Identify which cell holds the provided text, then report its (x, y) central coordinate. 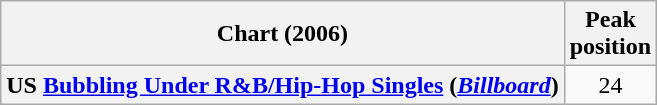
Peakposition (610, 34)
US Bubbling Under R&B/Hip-Hop Singles (Billboard) (282, 85)
Chart (2006) (282, 34)
24 (610, 85)
